Scan for the cell matching the given text and deliver its [X, Y] coordinate at center. 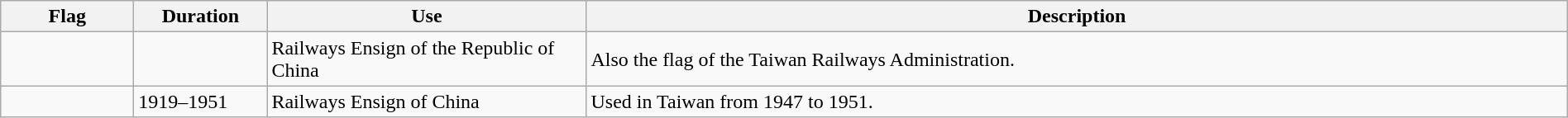
1919–1951 [200, 101]
Description [1077, 17]
Also the flag of the Taiwan Railways Administration. [1077, 59]
Railways Ensign of the Republic of China [427, 59]
Duration [200, 17]
Railways Ensign of China [427, 101]
Flag [68, 17]
Use [427, 17]
Used in Taiwan from 1947 to 1951. [1077, 101]
